Provide the (X, Y) coordinate of the cell's center where the given text is located.  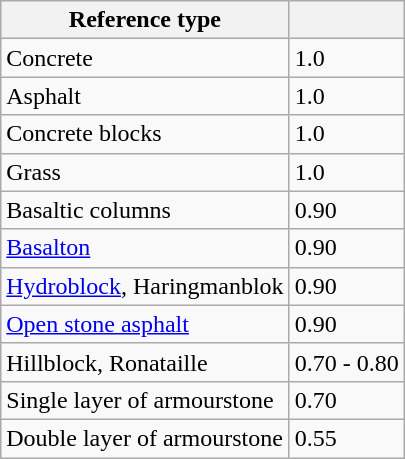
Single layer of armourstone (145, 400)
0.70 (346, 400)
Reference type (145, 20)
Grass (145, 172)
Double layer of armourstone (145, 438)
Concrete blocks (145, 134)
Basaltic columns (145, 210)
Concrete (145, 58)
Open stone asphalt (145, 324)
Asphalt (145, 96)
0.55 (346, 438)
Hillblock, Ronataille (145, 362)
Hydroblock, Haringmanblok (145, 286)
Basalton (145, 248)
0.70 - 0.80 (346, 362)
